Provide the [X, Y] coordinate of the cell's center where the given text is located.  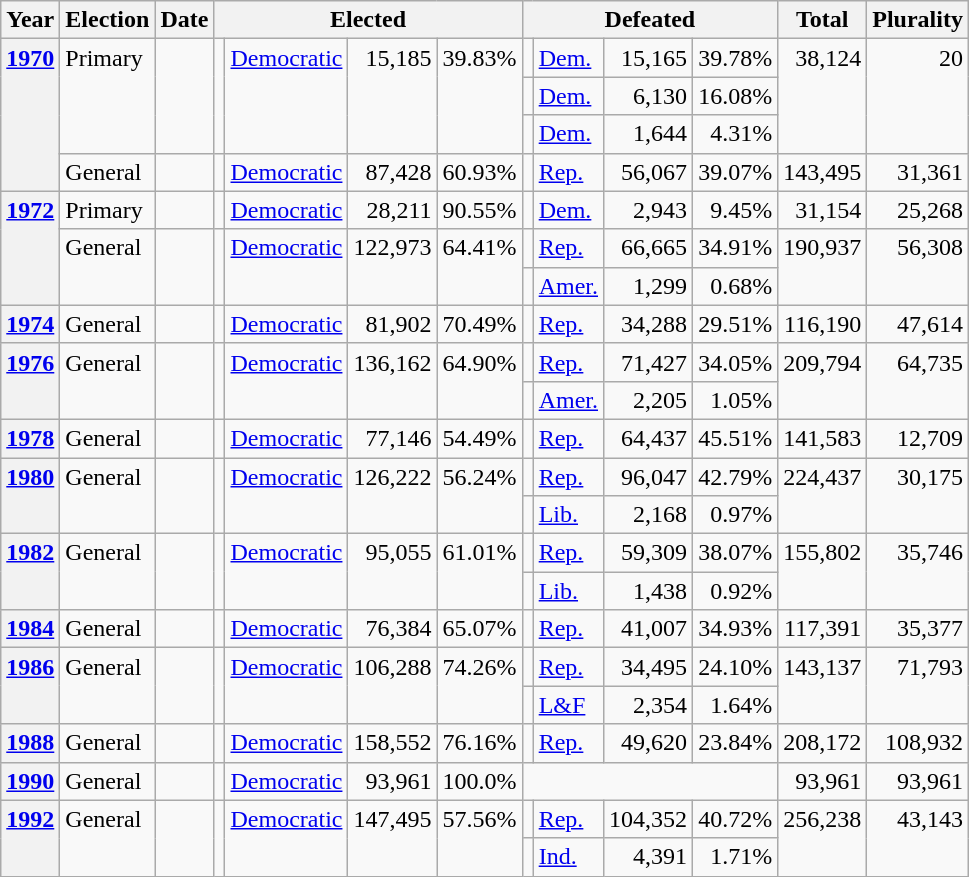
1980 [30, 496]
1.64% [736, 705]
0.92% [736, 591]
76,384 [392, 629]
1984 [30, 629]
23.84% [736, 743]
56.24% [480, 496]
76.16% [480, 743]
2,205 [648, 400]
104,352 [648, 819]
108,932 [918, 743]
34.93% [736, 629]
1,438 [648, 591]
34,495 [648, 667]
Date [184, 20]
57.56% [480, 838]
143,137 [822, 686]
81,902 [392, 324]
38,124 [822, 96]
1,644 [648, 134]
41,007 [648, 629]
54.49% [480, 438]
35,746 [918, 572]
34.91% [736, 248]
100.0% [480, 781]
Election [108, 20]
74.26% [480, 686]
1990 [30, 781]
65.07% [480, 629]
66,665 [648, 248]
12,709 [918, 438]
87,428 [392, 172]
64.90% [480, 381]
6,130 [648, 96]
39.83% [480, 96]
116,190 [822, 324]
45.51% [736, 438]
60.93% [480, 172]
147,495 [392, 838]
43,143 [918, 838]
L&F [568, 705]
2,354 [648, 705]
126,222 [392, 496]
64,735 [918, 381]
34,288 [648, 324]
122,973 [392, 267]
1.05% [736, 400]
1988 [30, 743]
256,238 [822, 838]
20 [918, 96]
42.79% [736, 477]
Plurality [918, 20]
29.51% [736, 324]
47,614 [918, 324]
38.07% [736, 553]
4.31% [736, 134]
1,299 [648, 286]
25,268 [918, 210]
Elected [368, 20]
64,437 [648, 438]
31,154 [822, 210]
64.41% [480, 267]
15,165 [648, 58]
1.71% [736, 857]
1970 [30, 115]
28,211 [392, 210]
141,583 [822, 438]
71,793 [918, 686]
1976 [30, 381]
9.45% [736, 210]
208,172 [822, 743]
106,288 [392, 686]
59,309 [648, 553]
117,391 [822, 629]
0.68% [736, 286]
96,047 [648, 477]
39.78% [736, 58]
1978 [30, 438]
143,495 [822, 172]
95,055 [392, 572]
1972 [30, 248]
2,168 [648, 515]
Ind. [568, 857]
1986 [30, 686]
Defeated [650, 20]
35,377 [918, 629]
49,620 [648, 743]
190,937 [822, 267]
24.10% [736, 667]
209,794 [822, 381]
Year [30, 20]
31,361 [918, 172]
40.72% [736, 819]
2,943 [648, 210]
158,552 [392, 743]
16.08% [736, 96]
70.49% [480, 324]
71,427 [648, 362]
136,162 [392, 381]
155,802 [822, 572]
56,308 [918, 267]
1974 [30, 324]
224,437 [822, 496]
1982 [30, 572]
90.55% [480, 210]
30,175 [918, 496]
61.01% [480, 572]
34.05% [736, 362]
1992 [30, 838]
56,067 [648, 172]
15,185 [392, 96]
77,146 [392, 438]
Total [822, 20]
0.97% [736, 515]
4,391 [648, 857]
39.07% [736, 172]
